Output the (x, y) coordinate of the center of the cell containing the given text.  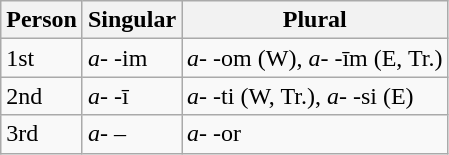
2nd (42, 96)
1st (42, 58)
Plural (315, 20)
a- -om (W), a- -īm (E, Tr.) (315, 58)
3rd (42, 134)
Person (42, 20)
a- -im (132, 58)
a- -or (315, 134)
a- -ī (132, 96)
a- – (132, 134)
a- -ti (W, Tr.), a- -si (E) (315, 96)
Singular (132, 20)
